Search for the cell housing the specified text and yield its (x, y) center coordinate. 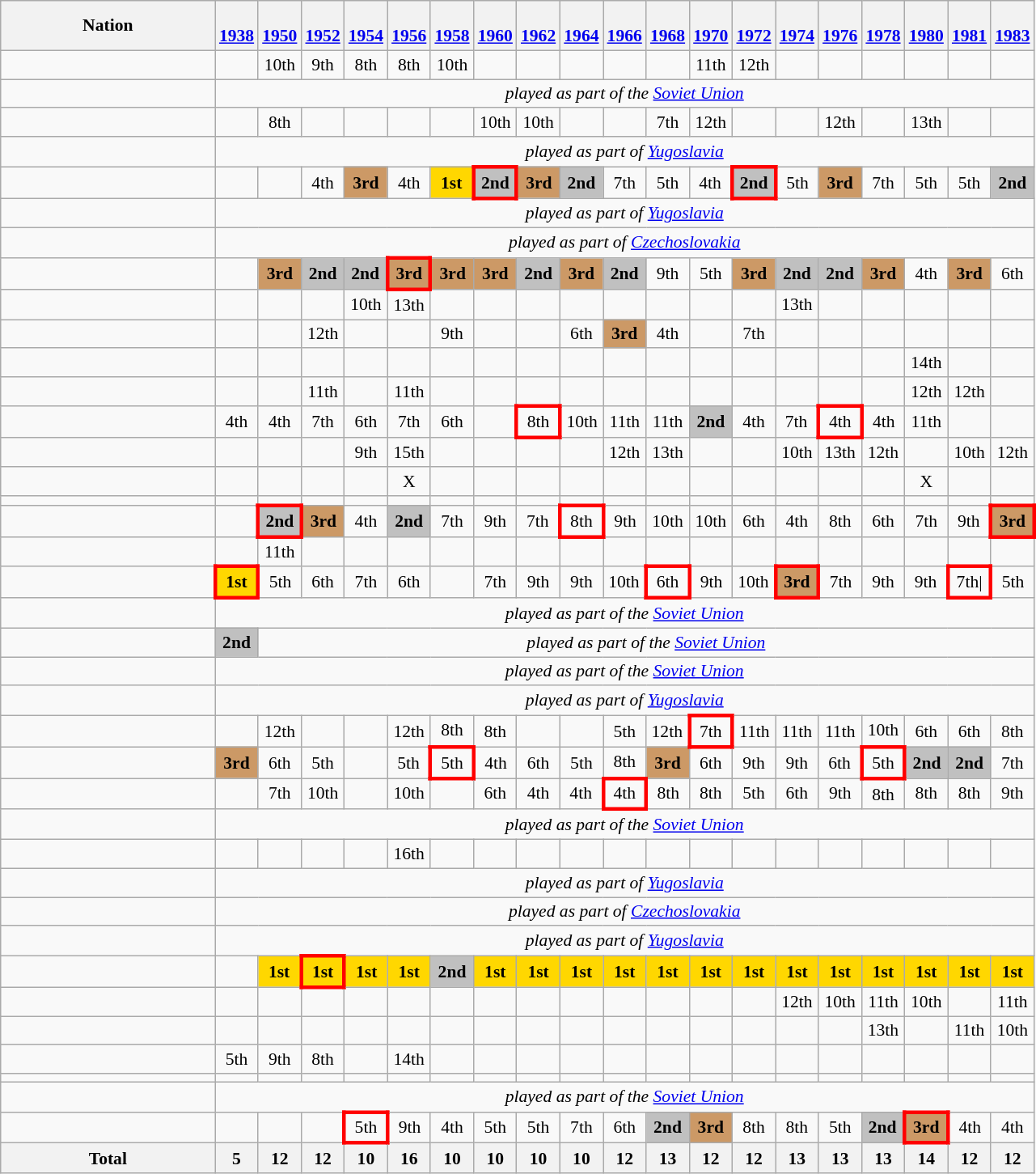
1974 (797, 26)
1950 (280, 26)
1970 (710, 26)
16th (409, 854)
14 (927, 1159)
1966 (624, 26)
1958 (451, 26)
5 (236, 1159)
Total (108, 1159)
1972 (754, 26)
1960 (495, 26)
1954 (366, 26)
1962 (539, 26)
1980 (927, 26)
1981 (969, 26)
1983 (1013, 26)
1938 (236, 26)
15th (409, 451)
1976 (839, 26)
16 (409, 1159)
7th| (969, 583)
1964 (581, 26)
1952 (322, 26)
1956 (409, 26)
Nation (108, 26)
1978 (883, 26)
1968 (668, 26)
